From the cell containing the given text, extract its center point as (X, Y) coordinate. 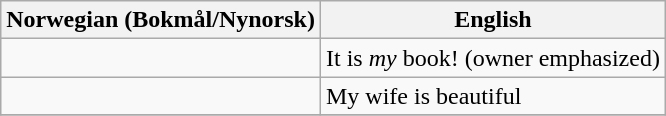
It is my book! (owner emphasized) (492, 58)
My wife is beautiful (492, 96)
Norwegian (Bokmål/Nynorsk) (161, 20)
English (492, 20)
